Determine the [x, y] coordinate at the center of the cell enclosing the given text.  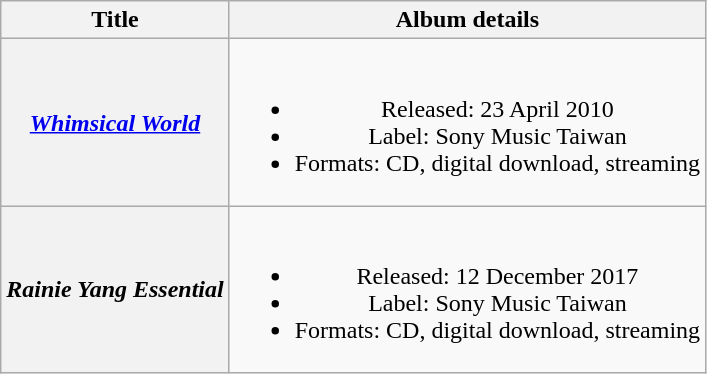
Title [115, 20]
Rainie Yang Essential [115, 290]
Released: 23 April 2010Label: Sony Music TaiwanFormats: CD, digital download, streaming [467, 122]
Whimsical World [115, 122]
Album details [467, 20]
Released: 12 December 2017Label: Sony Music TaiwanFormats: CD, digital download, streaming [467, 290]
